Determine the [x, y] coordinate at the center of the cell enclosing the given text.  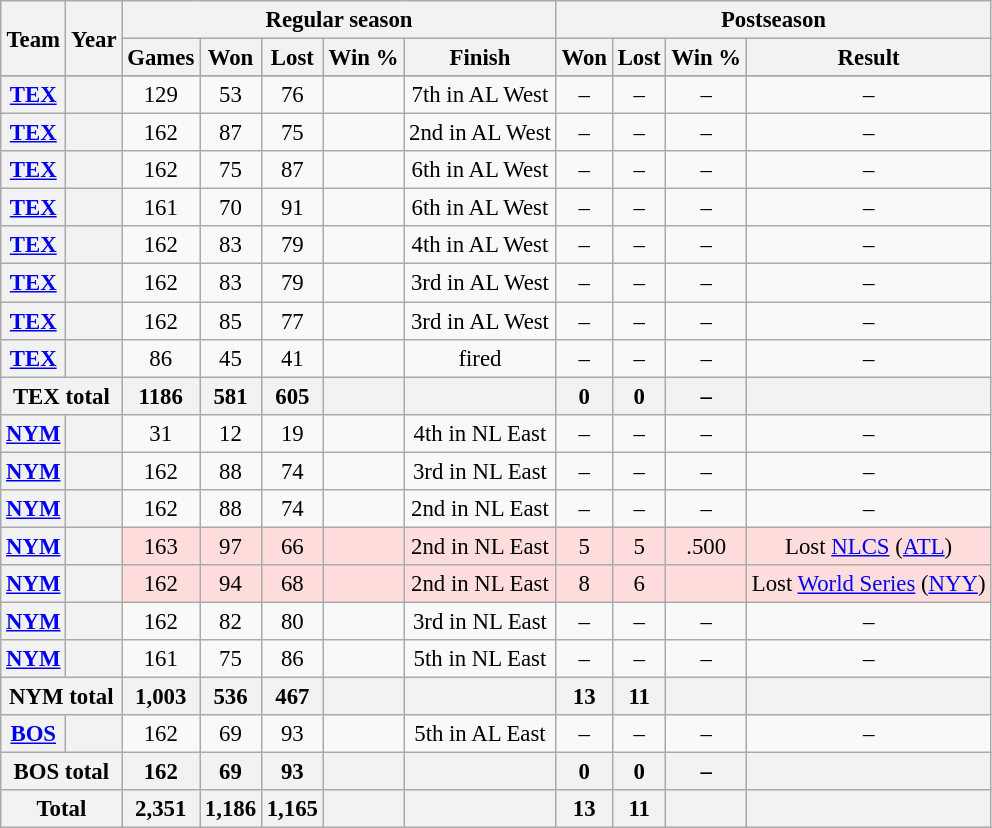
41 [292, 358]
605 [292, 396]
NYM total [62, 697]
536 [231, 697]
91 [292, 208]
Finish [480, 58]
76 [292, 95]
1,165 [292, 809]
45 [231, 358]
Total [62, 809]
4th in NL East [480, 433]
85 [231, 321]
5th in NL East [480, 659]
TEX total [62, 396]
129 [161, 95]
1186 [161, 396]
5th in AL East [480, 734]
1,003 [161, 697]
Lost NLCS (ATL) [868, 546]
12 [231, 433]
70 [231, 208]
2,351 [161, 809]
Year [94, 38]
82 [231, 621]
80 [292, 621]
Postseason [774, 20]
Team [34, 38]
2nd in AL West [480, 133]
68 [292, 584]
6 [639, 584]
94 [231, 584]
66 [292, 546]
BOS [34, 734]
77 [292, 321]
31 [161, 433]
7th in AL West [480, 95]
19 [292, 433]
1,186 [231, 809]
Games [161, 58]
581 [231, 396]
163 [161, 546]
fired [480, 358]
53 [231, 95]
467 [292, 697]
Regular season [339, 20]
.500 [706, 546]
Lost World Series (NYY) [868, 584]
BOS total [62, 772]
4th in AL West [480, 245]
97 [231, 546]
Result [868, 58]
8 [584, 584]
